Determine the [X, Y] coordinate at the center of the cell enclosing the given text.  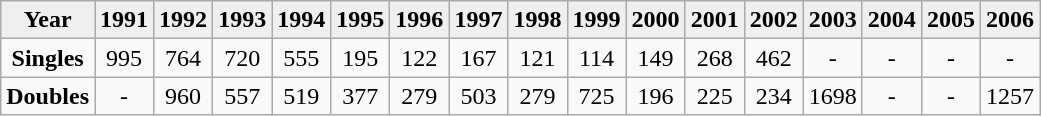
1998 [538, 20]
195 [360, 58]
225 [714, 96]
995 [124, 58]
Singles [48, 58]
764 [184, 58]
149 [656, 58]
960 [184, 96]
1995 [360, 20]
2005 [950, 20]
Doubles [48, 96]
1999 [596, 20]
2001 [714, 20]
1997 [478, 20]
377 [360, 96]
196 [656, 96]
519 [302, 96]
2003 [832, 20]
167 [478, 58]
2002 [774, 20]
1994 [302, 20]
1991 [124, 20]
1698 [832, 96]
725 [596, 96]
268 [714, 58]
1992 [184, 20]
1993 [242, 20]
462 [774, 58]
1996 [420, 20]
2004 [892, 20]
503 [478, 96]
114 [596, 58]
2006 [1010, 20]
555 [302, 58]
1257 [1010, 96]
Year [48, 20]
234 [774, 96]
2000 [656, 20]
557 [242, 96]
121 [538, 58]
122 [420, 58]
720 [242, 58]
